Identify which cell holds the provided text, then report its [x, y] central coordinate. 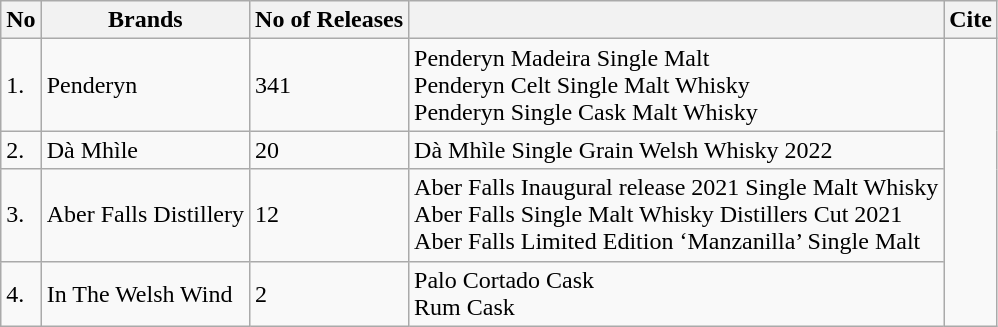
Palo Cortado CaskRum Cask [676, 294]
341 [330, 85]
20 [330, 150]
3. [21, 215]
Brands [145, 20]
Dà Mhìle [145, 150]
2. [21, 150]
Penderyn Madeira Single MaltPenderyn Celt Single Malt WhiskyPenderyn Single Cask Malt Whisky [676, 85]
1. [21, 85]
No [21, 20]
In The Welsh Wind [145, 294]
Dà Mhìle Single Grain Welsh Whisky 2022 [676, 150]
12 [330, 215]
No of Releases [330, 20]
2 [330, 294]
Cite [971, 20]
Penderyn [145, 85]
Aber Falls Distillery [145, 215]
4. [21, 294]
